Locate the cell with the specified text and output its [X, Y] center coordinate. 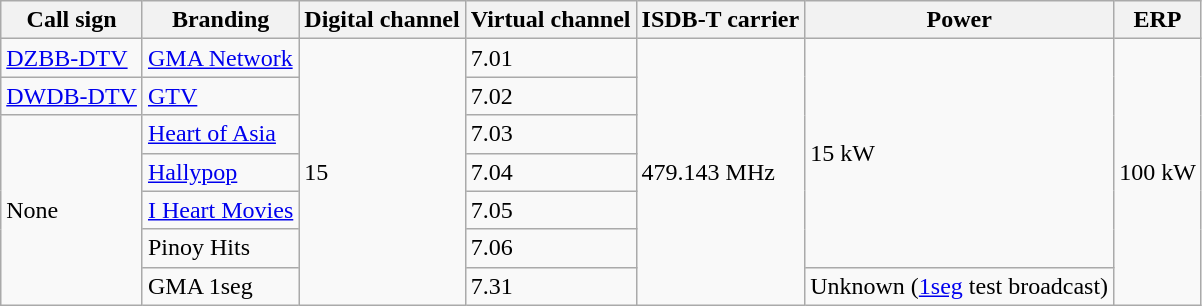
Hallypop [220, 172]
7.03 [550, 134]
7.04 [550, 172]
GMA 1seg [220, 286]
479.143 MHz [720, 172]
7.31 [550, 286]
DWDB-DTV [72, 96]
DZBB-DTV [72, 58]
7.01 [550, 58]
Unknown (1seg test broadcast) [960, 286]
Call sign [72, 20]
Virtual channel [550, 20]
7.05 [550, 210]
7.02 [550, 96]
7.06 [550, 248]
GMA Network [220, 58]
None [72, 210]
15 [382, 172]
I Heart Movies [220, 210]
Heart of Asia [220, 134]
ISDB-T carrier [720, 20]
Pinoy Hits [220, 248]
100 kW [1158, 172]
GTV [220, 96]
ERP [1158, 20]
Power [960, 20]
Digital channel [382, 20]
15 kW [960, 153]
Branding [220, 20]
